Output the [x, y] coordinate of the center of the cell containing the given text.  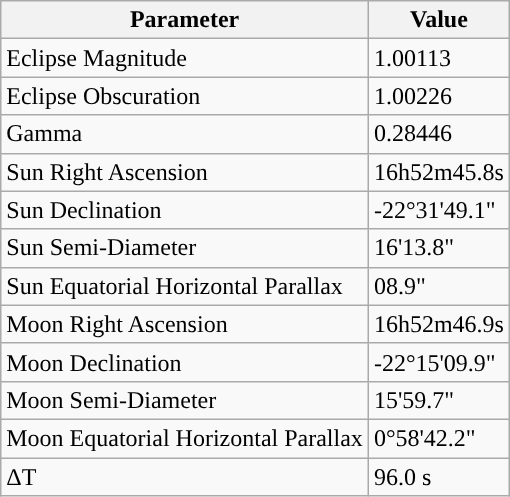
Sun Semi-Diameter [185, 248]
Eclipse Magnitude [185, 58]
Moon Equatorial Horizontal Parallax [185, 438]
Moon Semi-Diameter [185, 400]
Moon Declination [185, 362]
15'59.7" [438, 400]
ΔT [185, 477]
96.0 s [438, 477]
Value [438, 20]
16h52m45.8s [438, 172]
-22°15'09.9" [438, 362]
0°58'42.2" [438, 438]
0.28446 [438, 134]
-22°31'49.1" [438, 210]
Eclipse Obscuration [185, 96]
08.9" [438, 286]
Sun Right Ascension [185, 172]
16h52m46.9s [438, 324]
1.00113 [438, 58]
1.00226 [438, 96]
Moon Right Ascension [185, 324]
Parameter [185, 20]
Gamma [185, 134]
Sun Declination [185, 210]
16'13.8" [438, 248]
Sun Equatorial Horizontal Parallax [185, 286]
